Return [x, y] of the center of cell containing provided text 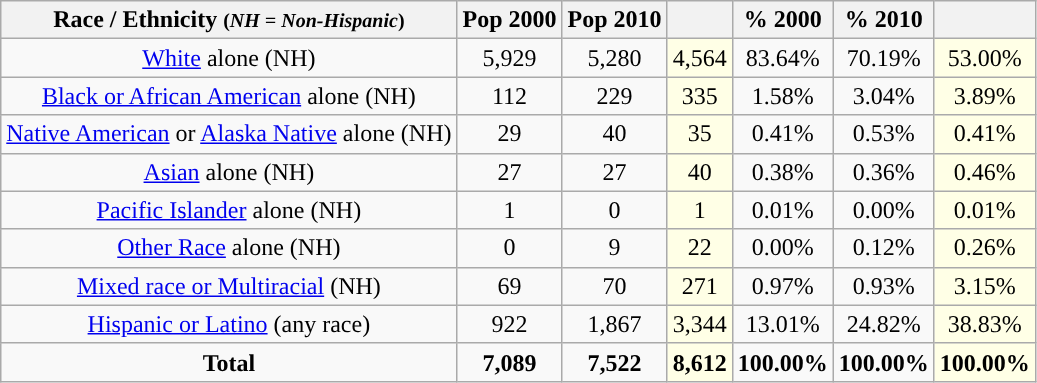
35 [700, 134]
Native American or Alaska Native alone (NH) [229, 134]
0.26% [984, 248]
83.64% [782, 58]
1,867 [614, 324]
1.58% [782, 96]
Race / Ethnicity (NH = Non-Hispanic) [229, 20]
Asian alone (NH) [229, 172]
0.53% [884, 134]
335 [700, 96]
Black or African American alone (NH) [229, 96]
70.19% [884, 58]
% 2010 [884, 20]
7,522 [614, 362]
0.38% [782, 172]
Total [229, 362]
3.89% [984, 96]
0.12% [884, 248]
922 [510, 324]
Hispanic or Latino (any race) [229, 324]
112 [510, 96]
0.93% [884, 286]
13.01% [782, 324]
3.15% [984, 286]
White alone (NH) [229, 58]
Other Race alone (NH) [229, 248]
Pop 2010 [614, 20]
24.82% [884, 324]
5,929 [510, 58]
38.83% [984, 324]
8,612 [700, 362]
29 [510, 134]
0.46% [984, 172]
3,344 [700, 324]
7,089 [510, 362]
69 [510, 286]
271 [700, 286]
70 [614, 286]
3.04% [884, 96]
53.00% [984, 58]
5,280 [614, 58]
Pop 2000 [510, 20]
229 [614, 96]
0.36% [884, 172]
9 [614, 248]
0.97% [782, 286]
% 2000 [782, 20]
Mixed race or Multiracial (NH) [229, 286]
Pacific Islander alone (NH) [229, 210]
22 [700, 248]
4,564 [700, 58]
